Return (x, y) of the center of cell containing provided text 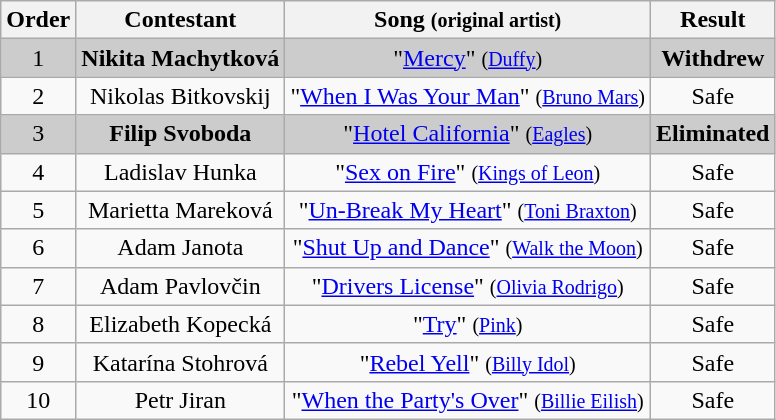
Adam Pavlovčin (180, 286)
"Mercy" (Duffy) (468, 58)
6 (38, 248)
Katarína Stohrová (180, 362)
Contestant (180, 20)
"When I Was Your Man" (Bruno Mars) (468, 96)
3 (38, 134)
Petr Jiran (180, 400)
4 (38, 172)
"Hotel California" (Eagles) (468, 134)
Eliminated (713, 134)
9 (38, 362)
Nikita Machytková (180, 58)
Result (713, 20)
Order (38, 20)
Ladislav Hunka (180, 172)
10 (38, 400)
5 (38, 210)
"When the Party's Over" (Billie Eilish) (468, 400)
"Sex on Fire" (Kings of Leon) (468, 172)
Marietta Mareková (180, 210)
"Shut Up and Dance" (Walk the Moon) (468, 248)
Withdrew (713, 58)
Elizabeth Kopecká (180, 324)
Nikolas Bitkovskij (180, 96)
7 (38, 286)
8 (38, 324)
Adam Janota (180, 248)
1 (38, 58)
"Un-Break My Heart" (Toni Braxton) (468, 210)
"Drivers License" (Olivia Rodrigo) (468, 286)
"Rebel Yell" (Billy Idol) (468, 362)
Filip Svoboda (180, 134)
Song (original artist) (468, 20)
"Try" (Pink) (468, 324)
2 (38, 96)
